Return the [x, y] coordinate for the center point of the cell that contains the specified text.  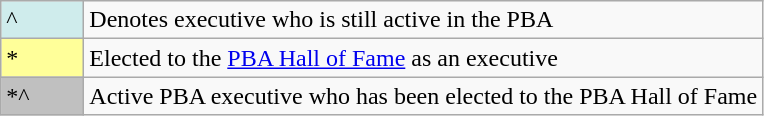
Denotes executive who is still active in the PBA [424, 20]
Active PBA executive who has been elected to the PBA Hall of Fame [424, 96]
*^ [42, 96]
Elected to the PBA Hall of Fame as an executive [424, 58]
^ [42, 20]
* [42, 58]
